Determine the [x, y] coordinate at the center of the cell enclosing the given text.  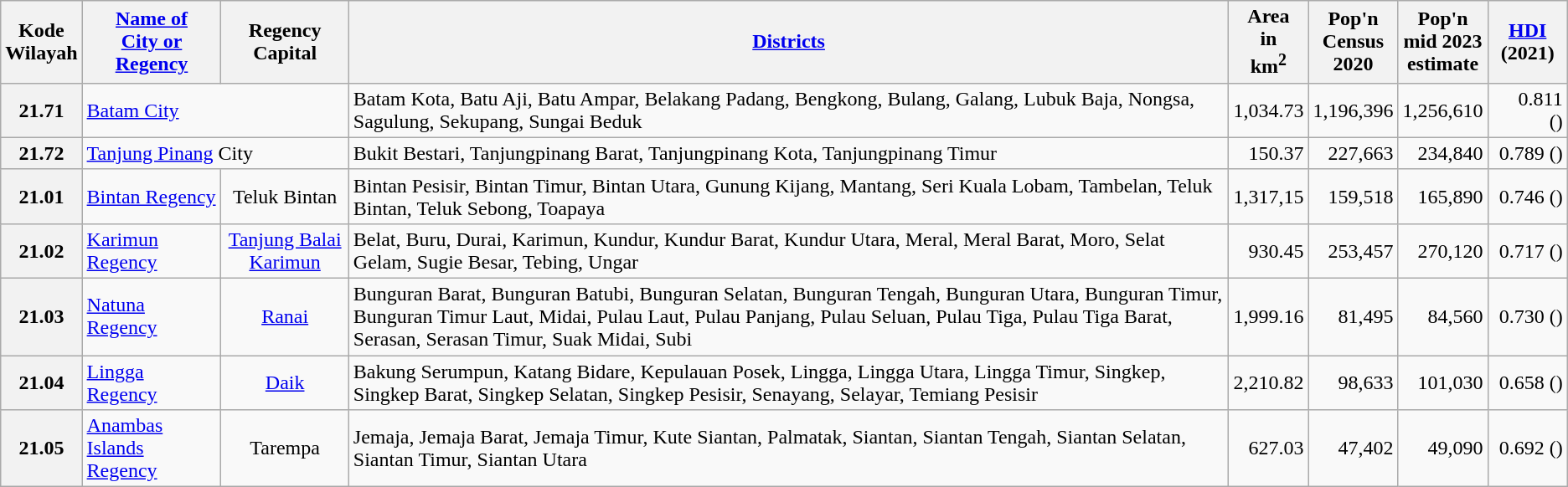
21.05 [42, 449]
270,120 [1442, 251]
81,495 [1354, 317]
2,210.82 [1268, 383]
0.789 () [1528, 153]
49,090 [1442, 449]
Karimun Regency [152, 251]
Ranai [285, 317]
Batam City [215, 110]
1,317,15 [1268, 196]
Tanjung Pinang City [215, 153]
Anambas Islands Regency [152, 449]
21.02 [42, 251]
HDI (2021) [1528, 42]
KodeWilayah [42, 42]
1,034.73 [1268, 110]
47,402 [1354, 449]
234,840 [1442, 153]
Bukit Bestari, Tanjungpinang Barat, Tanjungpinang Kota, Tanjungpinang Timur [789, 153]
Bintan Regency [152, 196]
Belat, Buru, Durai, Karimun, Kundur, Kundur Barat, Kundur Utara, Meral, Meral Barat, Moro, Selat Gelam, Sugie Besar, Tebing, Ungar [789, 251]
Bintan Pesisir, Bintan Timur, Bintan Utara, Gunung Kijang, Mantang, Seri Kuala Lobam, Tambelan, Teluk Bintan, Teluk Sebong, Toapaya [789, 196]
1,999.16 [1268, 317]
253,457 [1354, 251]
1,196,396 [1354, 110]
0.746 () [1528, 196]
Name ofCity orRegency [152, 42]
Natuna Regency [152, 317]
0.717 () [1528, 251]
0.658 () [1528, 383]
Daik [285, 383]
Lingga Regency [152, 383]
Teluk Bintan [285, 196]
0.692 () [1528, 449]
Tanjung Balai Karimun [285, 251]
165,890 [1442, 196]
1,256,610 [1442, 110]
RegencyCapital [285, 42]
21.04 [42, 383]
21.01 [42, 196]
150.37 [1268, 153]
Jemaja, Jemaja Barat, Jemaja Timur, Kute Siantan, Palmatak, Siantan, Siantan Tengah, Siantan Selatan, Siantan Timur, Siantan Utara [789, 449]
0.811 () [1528, 110]
84,560 [1442, 317]
Districts [789, 42]
101,030 [1442, 383]
Pop'nCensus2020 [1354, 42]
159,518 [1354, 196]
21.03 [42, 317]
Batam Kota, Batu Aji, Batu Ampar, Belakang Padang, Bengkong, Bulang, Galang, Lubuk Baja, Nongsa, Sagulung, Sekupang, Sungai Beduk [789, 110]
930.45 [1268, 251]
Tarempa [285, 449]
627.03 [1268, 449]
227,663 [1354, 153]
Areainkm2 [1268, 42]
0.730 () [1528, 317]
21.71 [42, 110]
Pop'nmid 2023estimate [1442, 42]
98,633 [1354, 383]
21.72 [42, 153]
